Scan for the cell matching the given text and deliver its [X, Y] coordinate at center. 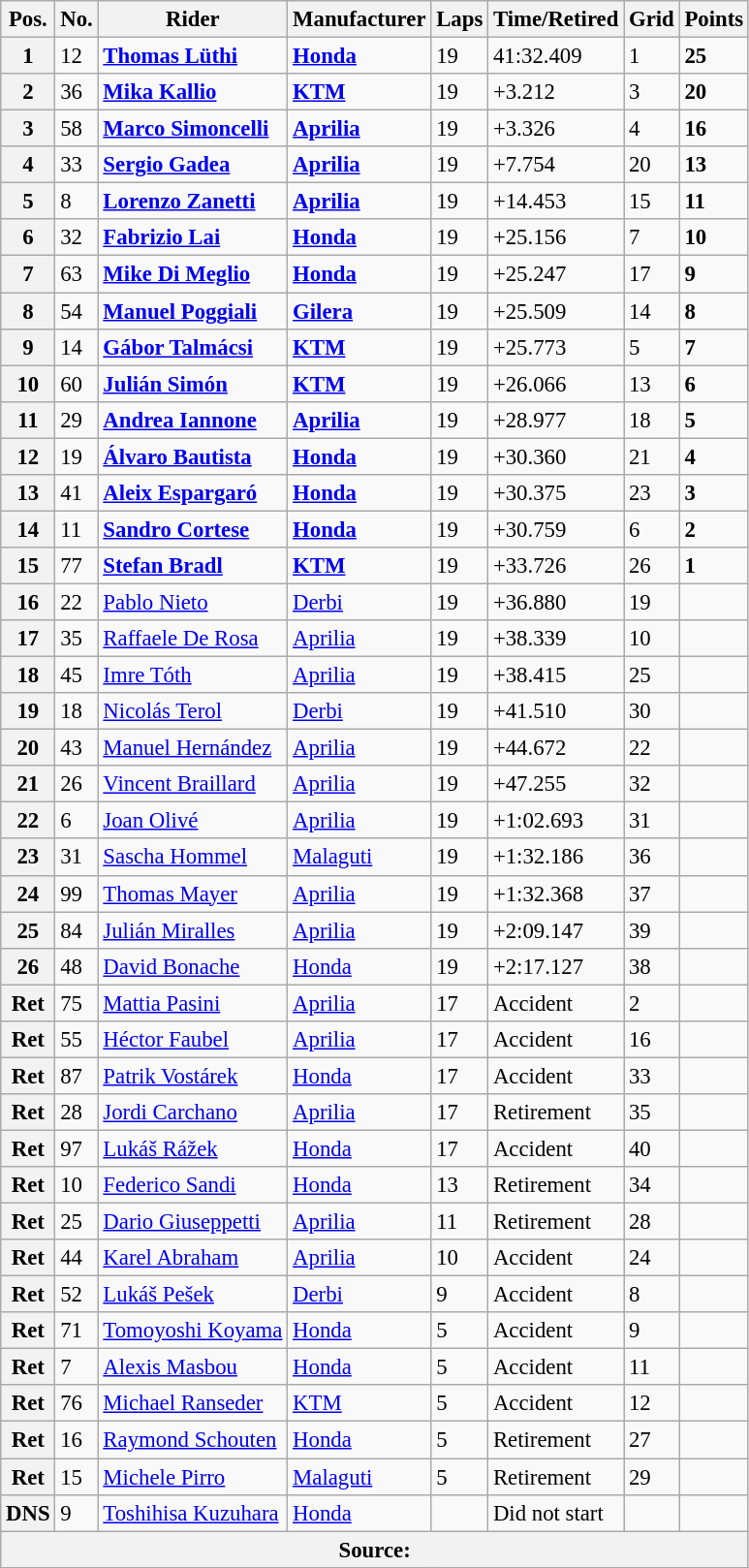
Tomoyoshi Koyama [193, 1331]
Karel Abraham [193, 1258]
71 [77, 1331]
44 [77, 1258]
+25.156 [556, 237]
Laps [459, 19]
Source: [375, 1550]
60 [77, 384]
Nicolás Terol [193, 711]
Vincent Braillard [193, 784]
75 [77, 1003]
+25.247 [556, 274]
Michele Pirro [193, 1477]
Andrea Iannone [193, 420]
87 [77, 1076]
84 [77, 930]
Lukáš Pešek [193, 1295]
27 [651, 1440]
+7.754 [556, 165]
+14.453 [556, 202]
+33.726 [556, 566]
Mattia Pasini [193, 1003]
Manuel Hernández [193, 748]
Sergio Gadea [193, 165]
+44.672 [556, 748]
76 [77, 1404]
+2:17.127 [556, 966]
58 [77, 129]
Thomas Lüthi [193, 56]
99 [77, 894]
+1:02.693 [556, 821]
+26.066 [556, 384]
Aleix Espargaró [193, 493]
Raymond Schouten [193, 1440]
30 [651, 711]
77 [77, 566]
Points [713, 19]
+30.360 [556, 456]
38 [651, 966]
Jordi Carchano [193, 1113]
52 [77, 1295]
Michael Ranseder [193, 1404]
Mika Kallio [193, 92]
Julián Miralles [193, 930]
+3.212 [556, 92]
Julián Simón [193, 384]
+25.773 [556, 347]
+30.375 [556, 493]
+38.415 [556, 675]
+36.880 [556, 602]
Dario Giuseppetti [193, 1222]
34 [651, 1185]
Lukáš Rážek [193, 1148]
Héctor Faubel [193, 1040]
Stefan Bradl [193, 566]
Toshihisa Kuzuhara [193, 1513]
97 [77, 1148]
Joan Olivé [193, 821]
+41.510 [556, 711]
+30.759 [556, 529]
+3.326 [556, 129]
+1:32.368 [556, 894]
Gábor Talmácsi [193, 347]
Mike Di Meglio [193, 274]
Gilera [359, 311]
Lorenzo Zanetti [193, 202]
41:32.409 [556, 56]
63 [77, 274]
+2:09.147 [556, 930]
+25.509 [556, 311]
+38.339 [556, 639]
No. [77, 19]
Manuel Poggiali [193, 311]
Thomas Mayer [193, 894]
43 [77, 748]
40 [651, 1148]
Grid [651, 19]
41 [77, 493]
Rider [193, 19]
Raffaele De Rosa [193, 639]
Manufacturer [359, 19]
39 [651, 930]
Marco Simoncelli [193, 129]
Fabrizio Lai [193, 237]
48 [77, 966]
Federico Sandi [193, 1185]
David Bonache [193, 966]
Patrik Vostárek [193, 1076]
Time/Retired [556, 19]
+28.977 [556, 420]
54 [77, 311]
Imre Tóth [193, 675]
Sascha Hommel [193, 858]
Did not start [556, 1513]
+1:32.186 [556, 858]
+47.255 [556, 784]
DNS [28, 1513]
37 [651, 894]
55 [77, 1040]
Alexis Masbou [193, 1367]
Álvaro Bautista [193, 456]
45 [77, 675]
Pablo Nieto [193, 602]
Pos. [28, 19]
Sandro Cortese [193, 529]
